Capture the cell that displays the provided text and extract its [x, y] central coordinate. 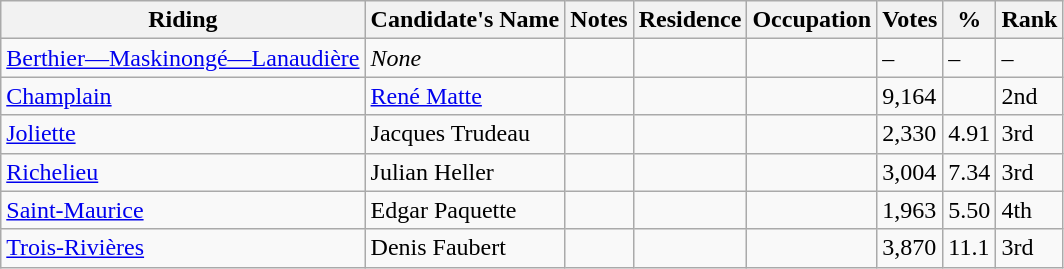
11.1 [970, 248]
7.34 [970, 172]
4.91 [970, 134]
2,330 [910, 134]
Rank [1030, 20]
Denis Faubert [465, 248]
René Matte [465, 96]
Occupation [812, 20]
Champlain [183, 96]
Riding [183, 20]
4th [1030, 210]
3,870 [910, 248]
Candidate's Name [465, 20]
3,004 [910, 172]
Richelieu [183, 172]
Jacques Trudeau [465, 134]
9,164 [910, 96]
2nd [1030, 96]
None [465, 58]
Votes [910, 20]
Saint-Maurice [183, 210]
% [970, 20]
1,963 [910, 210]
Notes [599, 20]
Edgar Paquette [465, 210]
Julian Heller [465, 172]
5.50 [970, 210]
Berthier—Maskinongé—Lanaudière [183, 58]
Joliette [183, 134]
Residence [690, 20]
Trois-Rivières [183, 248]
